Provide the (x, y) coordinate of the cell's center where the given text is located.  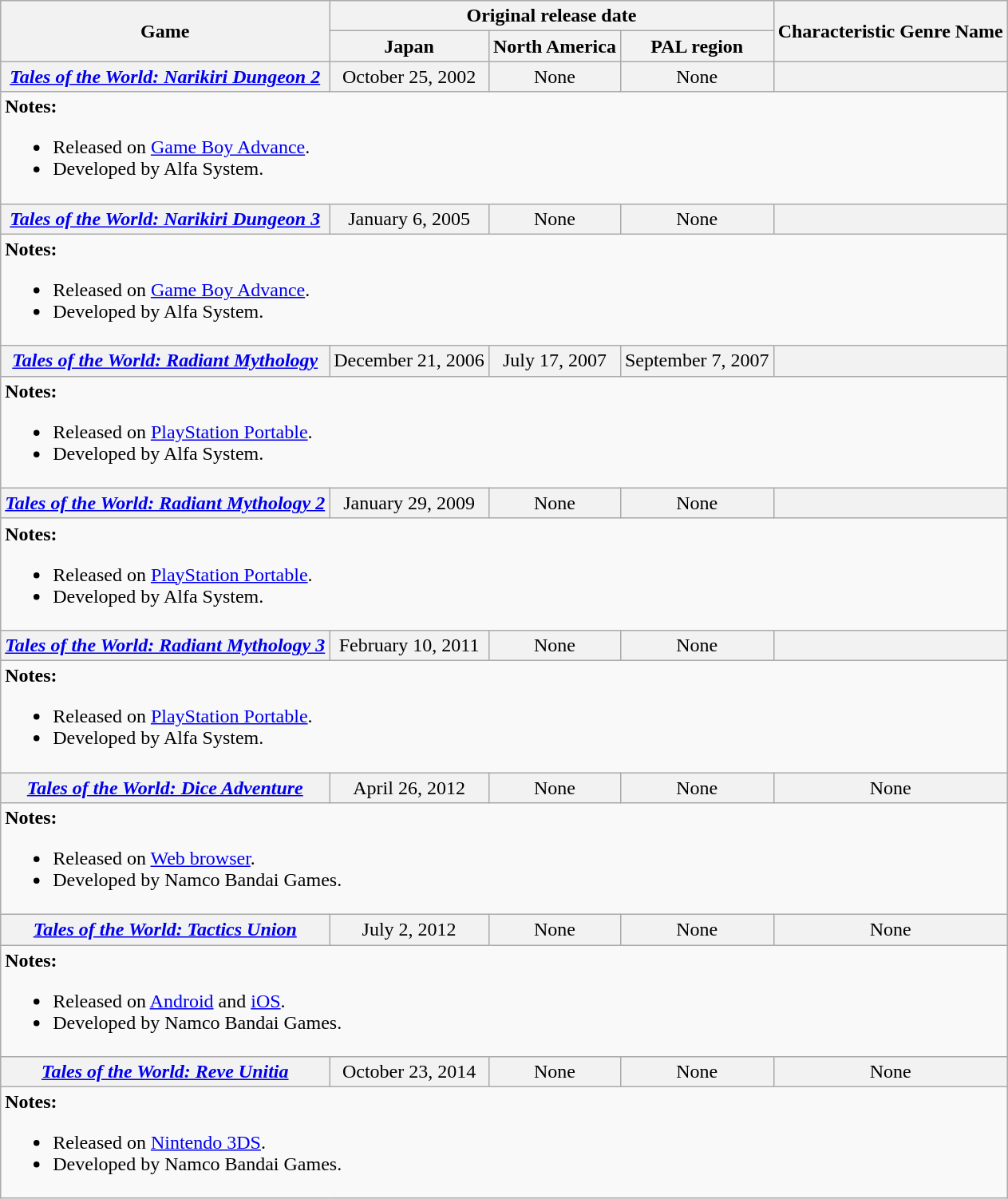
Tales of the World: Reve Unitia (165, 1071)
Tales of the World: Narikiri Dungeon 2 (165, 77)
Notes:Released on Nintendo 3DS.Developed by Namco Bandai Games. (504, 1142)
January 6, 2005 (409, 219)
Tales of the World: Tactics Union (165, 930)
Tales of the World: Radiant Mythology 3 (165, 645)
North America (554, 46)
September 7, 2007 (697, 361)
January 29, 2009 (409, 503)
Tales of the World: Dice Adventure (165, 788)
Game (165, 31)
Tales of the World: Radiant Mythology 2 (165, 503)
Notes:Released on Web browser.Developed by Namco Bandai Games. (504, 859)
Original release date (551, 16)
July 17, 2007 (554, 361)
July 2, 2012 (409, 930)
Tales of the World: Narikiri Dungeon 3 (165, 219)
December 21, 2006 (409, 361)
April 26, 2012 (409, 788)
October 25, 2002 (409, 77)
Characteristic Genre Name (891, 31)
PAL region (697, 46)
Notes:Released on Android and iOS.Developed by Namco Bandai Games. (504, 1001)
Japan (409, 46)
October 23, 2014 (409, 1071)
Tales of the World: Radiant Mythology (165, 361)
February 10, 2011 (409, 645)
